Output the (x, y) coordinate of the center of the cell containing the given text.  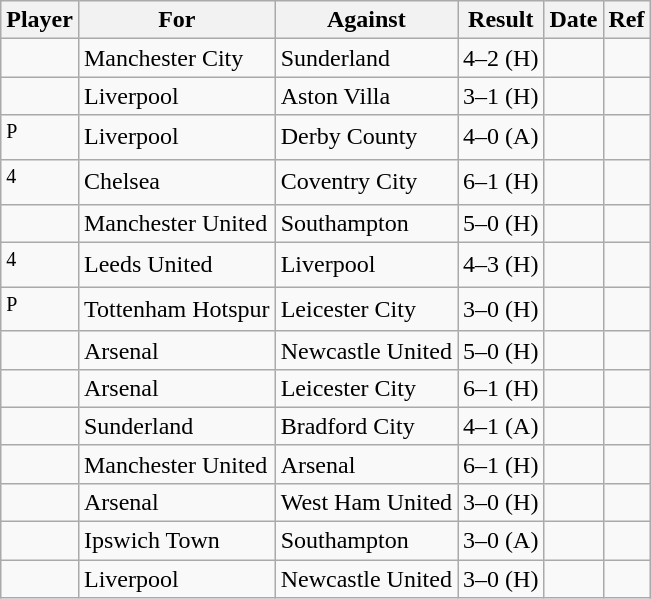
Bradford City (366, 426)
Date (574, 20)
Tottenham Hotspur (176, 310)
West Ham United (366, 502)
4–0 (A) (501, 138)
For (176, 20)
Chelsea (176, 182)
4–3 (H) (501, 264)
Against (366, 20)
Coventry City (366, 182)
Ipswich Town (176, 541)
4–2 (H) (501, 58)
Ref (626, 20)
Result (501, 20)
Aston Villa (366, 96)
3–0 (A) (501, 541)
3–1 (H) (501, 96)
Manchester City (176, 58)
4–1 (A) (501, 426)
Leeds United (176, 264)
Derby County (366, 138)
Player (40, 20)
